Output the (X, Y) coordinate of the center of the cell containing the given text.  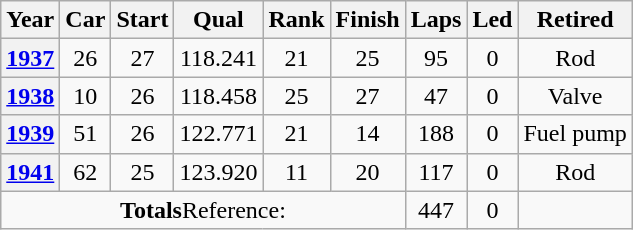
118.241 (218, 58)
95 (436, 58)
47 (436, 96)
Led (492, 20)
188 (436, 134)
14 (368, 134)
Finish (368, 20)
Year (30, 20)
118.458 (218, 96)
Rank (296, 20)
Valve (575, 96)
117 (436, 172)
51 (86, 134)
Retired (575, 20)
20 (368, 172)
11 (296, 172)
1938 (30, 96)
10 (86, 96)
Car (86, 20)
Fuel pump (575, 134)
Qual (218, 20)
1941 (30, 172)
122.771 (218, 134)
62 (86, 172)
123.920 (218, 172)
TotalsReference: (203, 210)
1939 (30, 134)
447 (436, 210)
1937 (30, 58)
Laps (436, 20)
Start (142, 20)
